Locate the cell with the specified text and output its (X, Y) center coordinate. 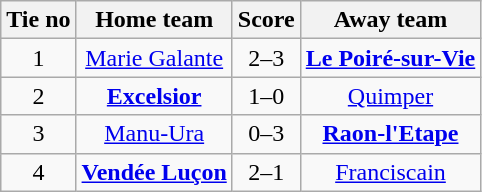
0–3 (266, 134)
4 (38, 172)
Vendée Luçon (154, 172)
2–1 (266, 172)
Marie Galante (154, 58)
Raon-l'Etape (390, 134)
2–3 (266, 58)
2 (38, 96)
Le Poiré-sur-Vie (390, 58)
Manu-Ura (154, 134)
3 (38, 134)
1 (38, 58)
Score (266, 20)
Tie no (38, 20)
Quimper (390, 96)
Franciscain (390, 172)
1–0 (266, 96)
Away team (390, 20)
Home team (154, 20)
Excelsior (154, 96)
